Identify which cell holds the provided text, then report its (x, y) central coordinate. 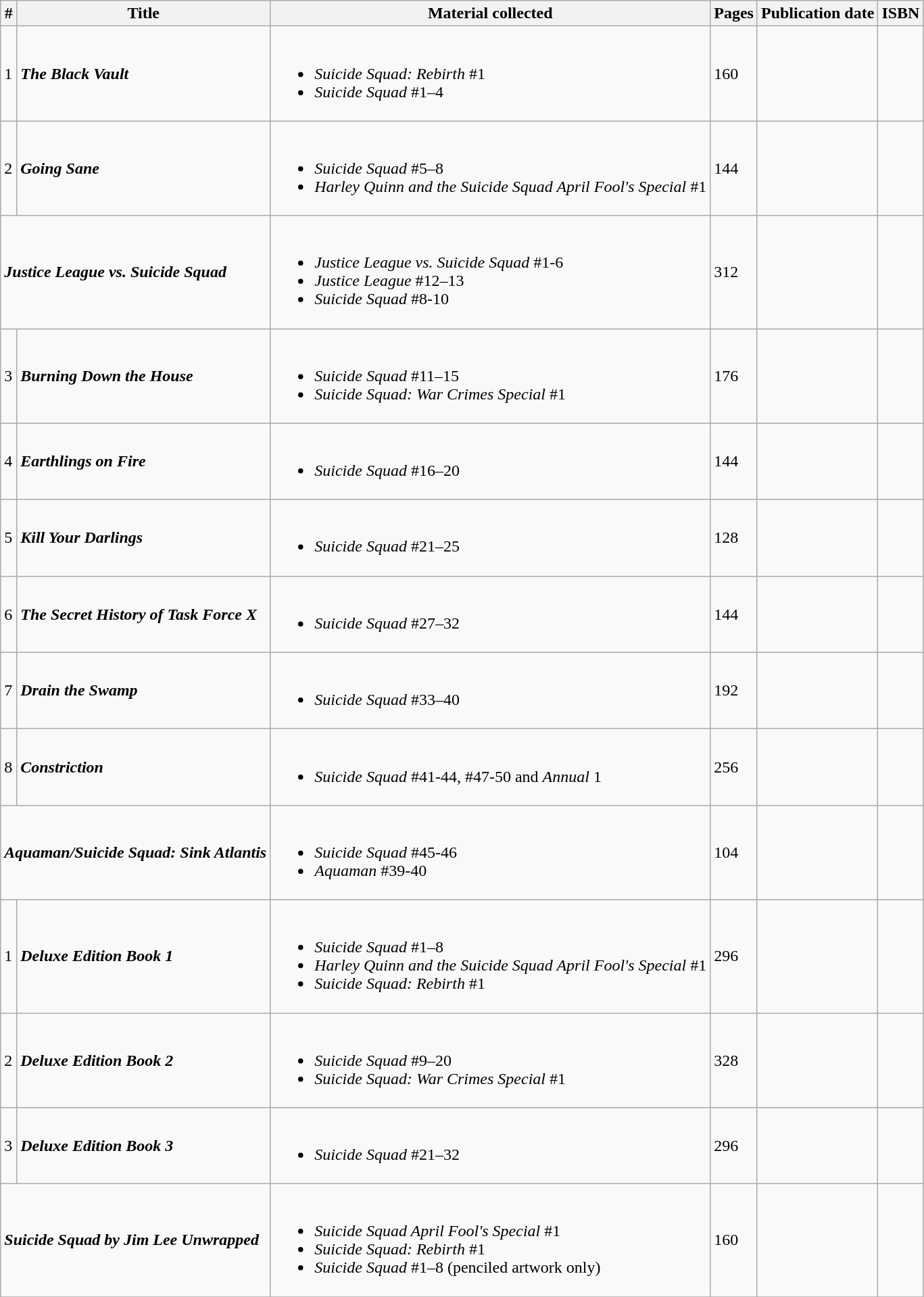
Aquaman/Suicide Squad: Sink Atlantis (135, 852)
7 (9, 691)
Burning Down the House (143, 376)
128 (734, 538)
5 (9, 538)
Drain the Swamp (143, 691)
Suicide Squad #21–25 (491, 538)
Suicide Squad #16–20 (491, 461)
Suicide Squad: Rebirth #1Suicide Squad #1–4 (491, 74)
Suicide Squad #33–40 (491, 691)
# (9, 14)
Deluxe Edition Book 1 (143, 956)
176 (734, 376)
Title (143, 14)
Suicide Squad #5–8Harley Quinn and the Suicide Squad April Fool's Special #1 (491, 168)
Suicide Squad April Fool's Special #1Suicide Squad: Rebirth #1Suicide Squad #1–8 (penciled artwork only) (491, 1241)
Going Sane (143, 168)
Suicide Squad #27–32 (491, 614)
6 (9, 614)
Earthlings on Fire (143, 461)
Justice League vs. Suicide Squad #1-6Justice League #12–13Suicide Squad #8-10 (491, 272)
Deluxe Edition Book 3 (143, 1146)
104 (734, 852)
Kill Your Darlings (143, 538)
ISBN (900, 14)
Deluxe Edition Book 2 (143, 1060)
Justice League vs. Suicide Squad (135, 272)
8 (9, 766)
Publication date (817, 14)
Pages (734, 14)
Suicide Squad #41-44, #47-50 and Annual 1 (491, 766)
192 (734, 691)
Suicide Squad by Jim Lee Unwrapped (135, 1241)
312 (734, 272)
Suicide Squad #45-46Aquaman #39-40 (491, 852)
328 (734, 1060)
256 (734, 766)
Suicide Squad #1–8Harley Quinn and the Suicide Squad April Fool's Special #1Suicide Squad: Rebirth #1 (491, 956)
The Secret History of Task Force X (143, 614)
4 (9, 461)
Suicide Squad #9–20Suicide Squad: War Crimes Special #1 (491, 1060)
Material collected (491, 14)
Constriction (143, 766)
Suicide Squad #11–15Suicide Squad: War Crimes Special #1 (491, 376)
The Black Vault (143, 74)
Suicide Squad #21–32 (491, 1146)
